Provide the (x, y) coordinate of the cell's center where the given text is located.  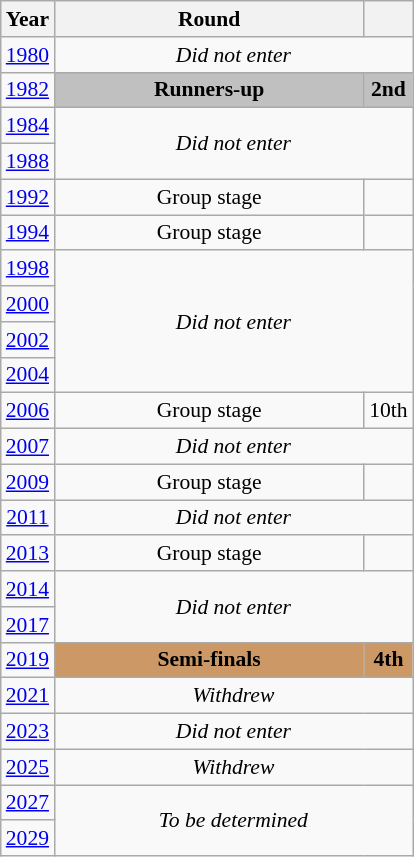
2019 (28, 660)
2009 (28, 482)
Semi-finals (209, 660)
2023 (28, 732)
2006 (28, 411)
2004 (28, 375)
1992 (28, 197)
1994 (28, 233)
2013 (28, 554)
1998 (28, 269)
2021 (28, 696)
2002 (28, 340)
Runners-up (209, 90)
2014 (28, 589)
1984 (28, 126)
2025 (28, 767)
2029 (28, 839)
2017 (28, 625)
1988 (28, 162)
10th (388, 411)
2nd (388, 90)
2000 (28, 304)
Year (28, 19)
1980 (28, 55)
Round (209, 19)
1982 (28, 90)
To be determined (234, 820)
2011 (28, 518)
4th (388, 660)
2027 (28, 803)
2007 (28, 447)
